Find where the given text appears and provide that cell's center as [x, y] coordinate. 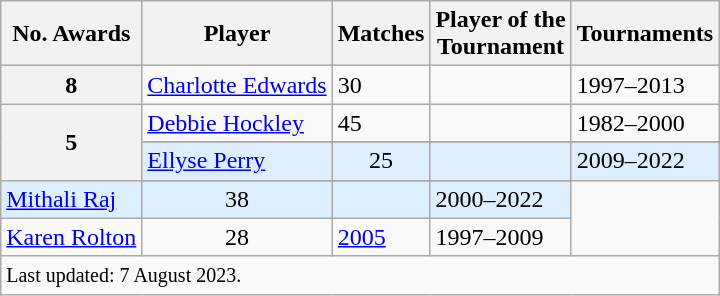
1997–2009 [500, 237]
Ellyse Perry [237, 161]
Last updated: 7 August 2023. [360, 275]
8 [72, 85]
25 [381, 161]
No. Awards [72, 34]
30 [381, 85]
Matches [381, 34]
1982–2000 [645, 123]
28 [237, 237]
Karen Rolton [72, 237]
1997–2013 [645, 85]
45 [381, 123]
Tournaments [645, 34]
2009–2022 [645, 161]
38 [237, 199]
2005 [381, 237]
2000–2022 [500, 199]
Debbie Hockley [237, 123]
Charlotte Edwards [237, 85]
Player [237, 34]
Player of theTournament [500, 34]
Mithali Raj [72, 199]
5 [72, 142]
